Scan for the cell matching the given text and deliver its [x, y] coordinate at center. 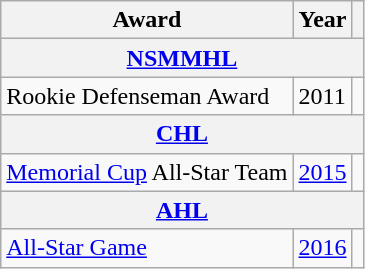
Memorial Cup All-Star Team [147, 172]
2016 [322, 248]
CHL [182, 134]
2011 [322, 96]
Award [147, 20]
Year [322, 20]
2015 [322, 172]
AHL [182, 210]
NSMMHL [182, 58]
Rookie Defenseman Award [147, 96]
All-Star Game [147, 248]
